Output the [x, y] coordinate of the center of the cell containing the given text.  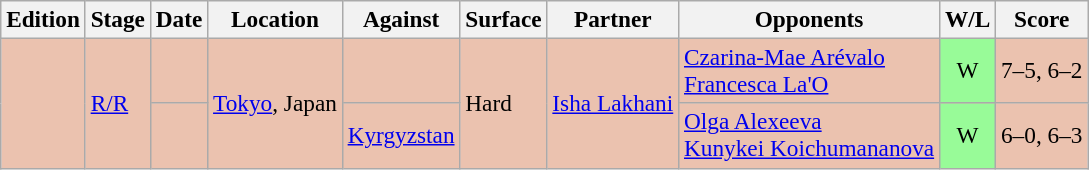
Partner [613, 19]
Stage [118, 19]
Olga Alexeeva Kunykei Koichumananova [810, 136]
R/R [118, 103]
Surface [504, 19]
W/L [968, 19]
Czarina-Mae Arévalo Francesca La'O [810, 70]
Kyrgyzstan [401, 136]
Edition [44, 19]
Isha Lakhani [613, 103]
Score [1042, 19]
Against [401, 19]
6–0, 6–3 [1042, 136]
Location [276, 19]
7–5, 6–2 [1042, 70]
Tokyo, Japan [276, 103]
Opponents [810, 19]
Date [178, 19]
Hard [504, 103]
